Detect which cell encompasses the target text, then output its [X, Y] center coordinate. 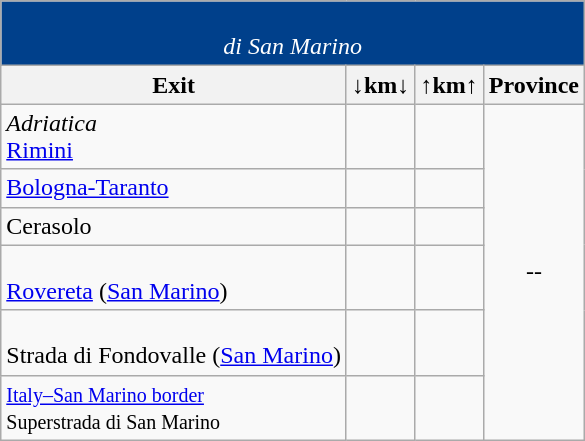
-- [534, 272]
Province [534, 85]
di San Marino [293, 34]
Italy–San Marino border Superstrada di San Marino [174, 408]
↑km↑ [449, 85]
Cerasolo [174, 226]
Strada di Fondovalle (San Marino) [174, 342]
Exit [174, 85]
Adriatica Rimini [174, 136]
Rovereta (San Marino) [174, 278]
Bologna-Taranto [174, 188]
↓km↓ [380, 85]
